Identify which cell holds the provided text, then report its [X, Y] central coordinate. 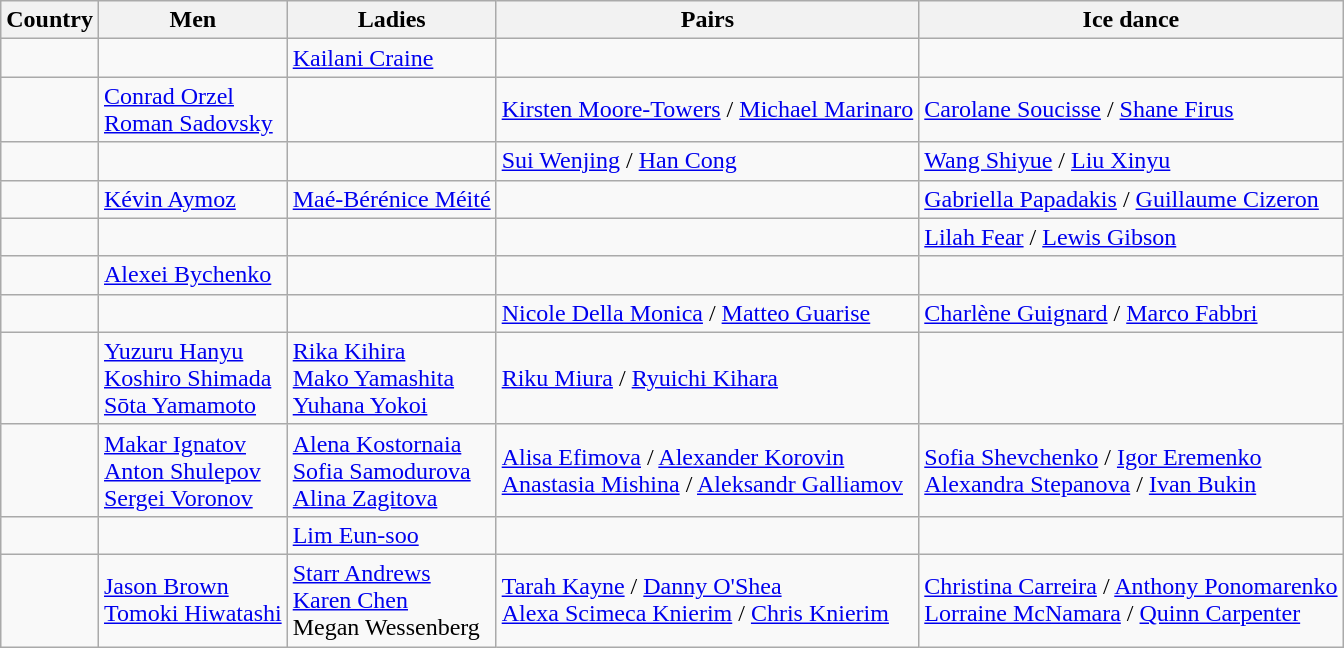
Pairs [708, 20]
Alisa Efimova / Alexander KorovinAnastasia Mishina / Aleksandr Galliamov [708, 470]
Sofia Shevchenko / Igor EremenkoAlexandra Stepanova / Ivan Bukin [1131, 470]
Nicole Della Monica / Matteo Guarise [708, 313]
Kirsten Moore-Towers / Michael Marinaro [708, 110]
Wang Shiyue / Liu Xinyu [1131, 161]
Gabriella Papadakis / Guillaume Cizeron [1131, 199]
Lim Eun-soo [392, 535]
Charlène Guignard / Marco Fabbri [1131, 313]
Kailani Craine [392, 58]
Sui Wenjing / Han Cong [708, 161]
Riku Miura / Ryuichi Kihara [708, 378]
Alexei Bychenko [192, 275]
Lilah Fear / Lewis Gibson [1131, 237]
Carolane Soucisse / Shane Firus [1131, 110]
Ladies [392, 20]
Ice dance [1131, 20]
Christina Carreira / Anthony PonomarenkoLorraine McNamara / Quinn Carpenter [1131, 600]
Yuzuru HanyuKoshiro ShimadaSōta Yamamoto [192, 378]
Country [50, 20]
Makar IgnatovAnton ShulepovSergei Voronov [192, 470]
Jason BrownTomoki Hiwatashi [192, 600]
Rika KihiraMako YamashitaYuhana Yokoi [392, 378]
Men [192, 20]
Tarah Kayne / Danny O'SheaAlexa Scimeca Knierim / Chris Knierim [708, 600]
Alena KostornaiaSofia SamodurovaAlina Zagitova [392, 470]
Maé-Bérénice Méité [392, 199]
Conrad OrzelRoman Sadovsky [192, 110]
Starr AndrewsKaren ChenMegan Wessenberg [392, 600]
Kévin Aymoz [192, 199]
